Find where the given text appears and provide that cell's center as (x, y) coordinate. 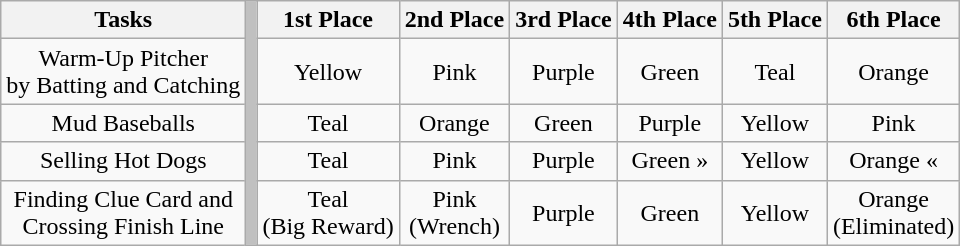
Warm-Up Pitcher by Batting and Catching (124, 72)
1st Place (328, 20)
6th Place (893, 20)
Pink (Wrench) (454, 212)
Orange(Eliminated) (893, 212)
2nd Place (454, 20)
5th Place (774, 20)
Green » (670, 161)
Orange « (893, 161)
Finding Clue Card and Crossing Finish Line (124, 212)
Mud Baseballs (124, 123)
Tasks (124, 20)
4th Place (670, 20)
Selling Hot Dogs (124, 161)
3rd Place (564, 20)
Teal (Big Reward) (328, 212)
